Return [X, Y] of the center of cell containing provided text 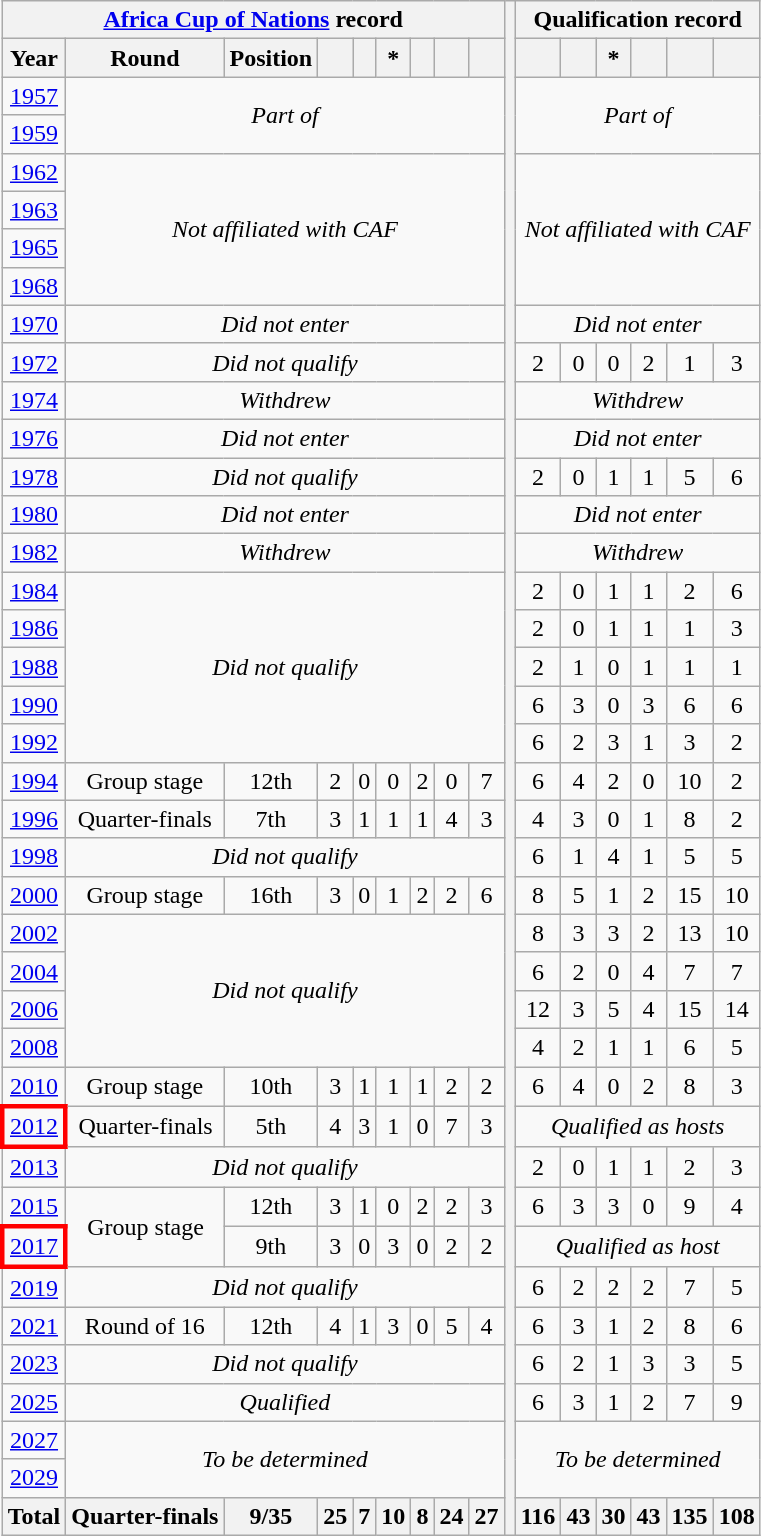
2021 [34, 1326]
14 [736, 1009]
1982 [34, 553]
1968 [34, 286]
2017 [34, 1246]
Year [34, 58]
108 [736, 1516]
1957 [34, 96]
2000 [34, 895]
1980 [34, 515]
10th [271, 1086]
1990 [34, 705]
1974 [34, 400]
9/35 [271, 1516]
1976 [34, 438]
1998 [34, 857]
Africa Cup of Nations record [253, 20]
13 [690, 933]
1986 [34, 629]
1963 [34, 210]
2004 [34, 971]
1965 [34, 248]
1994 [34, 781]
2006 [34, 1009]
16th [271, 895]
12 [538, 1009]
24 [452, 1516]
30 [614, 1516]
27 [486, 1516]
Position [271, 58]
9th [271, 1246]
Total [34, 1516]
1970 [34, 324]
2029 [34, 1478]
Qualified as host [638, 1246]
1988 [34, 667]
2019 [34, 1287]
7th [271, 819]
1984 [34, 591]
2008 [34, 1047]
Round [145, 58]
2012 [34, 1126]
135 [690, 1516]
Qualification record [638, 20]
2002 [34, 933]
1992 [34, 743]
5th [271, 1126]
Round of 16 [145, 1326]
1959 [34, 134]
1972 [34, 362]
2023 [34, 1364]
1962 [34, 172]
1978 [34, 477]
Qualified [285, 1402]
2010 [34, 1086]
116 [538, 1516]
2015 [34, 1207]
25 [336, 1516]
1996 [34, 819]
2025 [34, 1402]
Qualified as hosts [638, 1126]
2027 [34, 1440]
2013 [34, 1167]
